From the cell containing the given text, extract its center point as [x, y] coordinate. 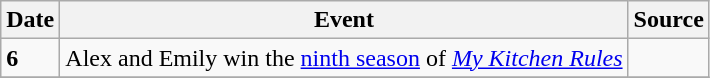
Source [668, 20]
6 [30, 58]
Alex and Emily win the ninth season of My Kitchen Rules [344, 58]
Date [30, 20]
Event [344, 20]
